Determine the (X, Y) coordinate at the center of the cell enclosing the given text.  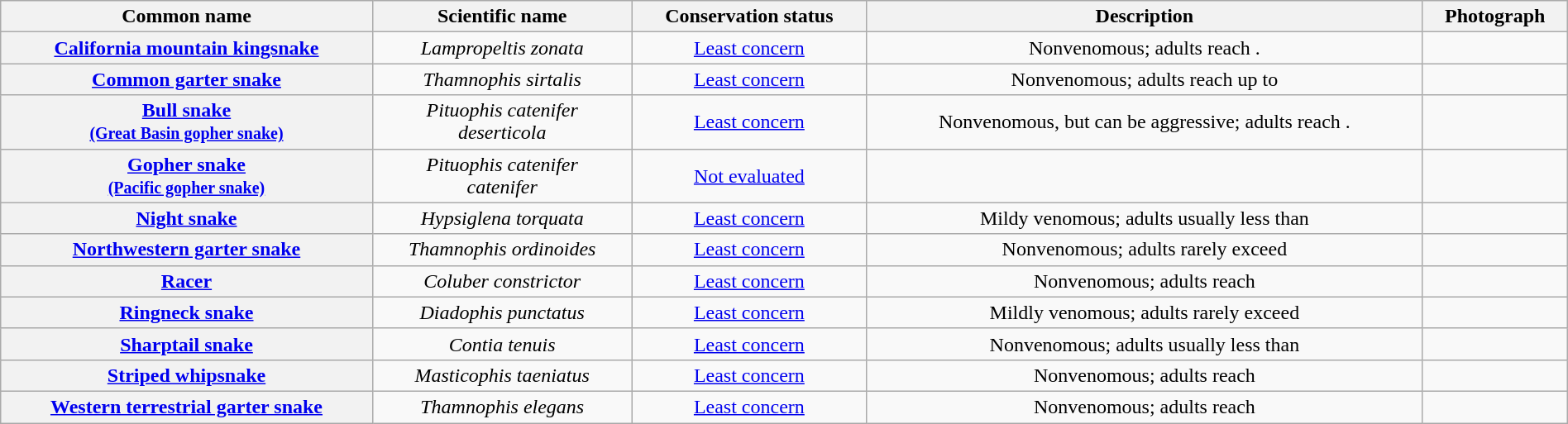
Pituophis catenifercatenifer (502, 175)
Pituophis cateniferdeserticola (502, 122)
Nonvenomous; adults rarely exceed (1145, 250)
Masticophis taeniatus (502, 375)
Hypsiglena torquata (502, 218)
Nonvenomous; adults reach up to (1145, 79)
Conservation status (749, 17)
Nonvenomous; adults reach . (1145, 48)
Thamnophis elegans (502, 407)
Mildy venomous; adults usually less than (1145, 218)
Lampropeltis zonata (502, 48)
Photograph (1495, 17)
Sharptail snake (187, 344)
Gopher snake(Pacific gopher snake) (187, 175)
Coluber constrictor (502, 281)
Thamnophis ordinoides (502, 250)
Nonvenomous, but can be aggressive; adults reach . (1145, 122)
Contia tenuis (502, 344)
Description (1145, 17)
Diadophis punctatus (502, 312)
Mildly venomous; adults rarely exceed (1145, 312)
Not evaluated (749, 175)
Nonvenomous; adults usually less than (1145, 344)
Bull snake(Great Basin gopher snake) (187, 122)
Striped whipsnake (187, 375)
Western terrestrial garter snake (187, 407)
Common name (187, 17)
California mountain kingsnake (187, 48)
Ringneck snake (187, 312)
Night snake (187, 218)
Scientific name (502, 17)
Northwestern garter snake (187, 250)
Thamnophis sirtalis (502, 79)
Common garter snake (187, 79)
Racer (187, 281)
